Identify which cell holds the provided text, then report its [X, Y] central coordinate. 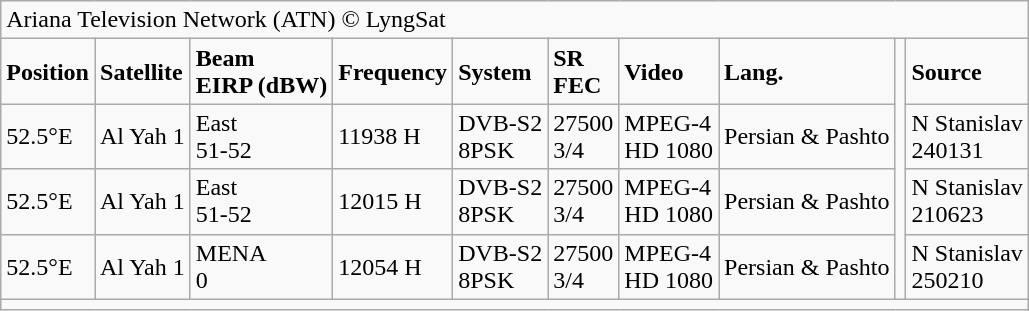
N Stanislav240131 [967, 136]
11938 H [393, 136]
Position [48, 72]
12015 H [393, 202]
N Stanislav210623 [967, 202]
MENA0 [261, 266]
12054 H [393, 266]
Video [669, 72]
Satellite [142, 72]
Ariana Television Network (ATN) © LyngSat [515, 20]
Lang. [807, 72]
Frequency [393, 72]
SRFEC [584, 72]
Source [967, 72]
BeamEIRP (dBW) [261, 72]
N Stanislav250210 [967, 266]
System [500, 72]
